Output the [X, Y] coordinate of the center of the cell containing the given text.  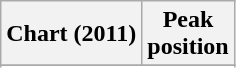
Chart (2011) [72, 34]
Peak position [188, 34]
